Pinpoint the cell where the given text exists, returning its [X, Y] midpoint coordinate. 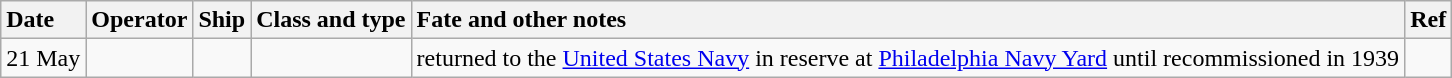
returned to the United States Navy in reserve at Philadelphia Navy Yard until recommissioned in 1939 [908, 58]
21 May [44, 58]
Fate and other notes [908, 20]
Ship [222, 20]
Ref [1428, 20]
Operator [140, 20]
Date [44, 20]
Class and type [331, 20]
